Identify which cell holds the provided text, then report its [X, Y] central coordinate. 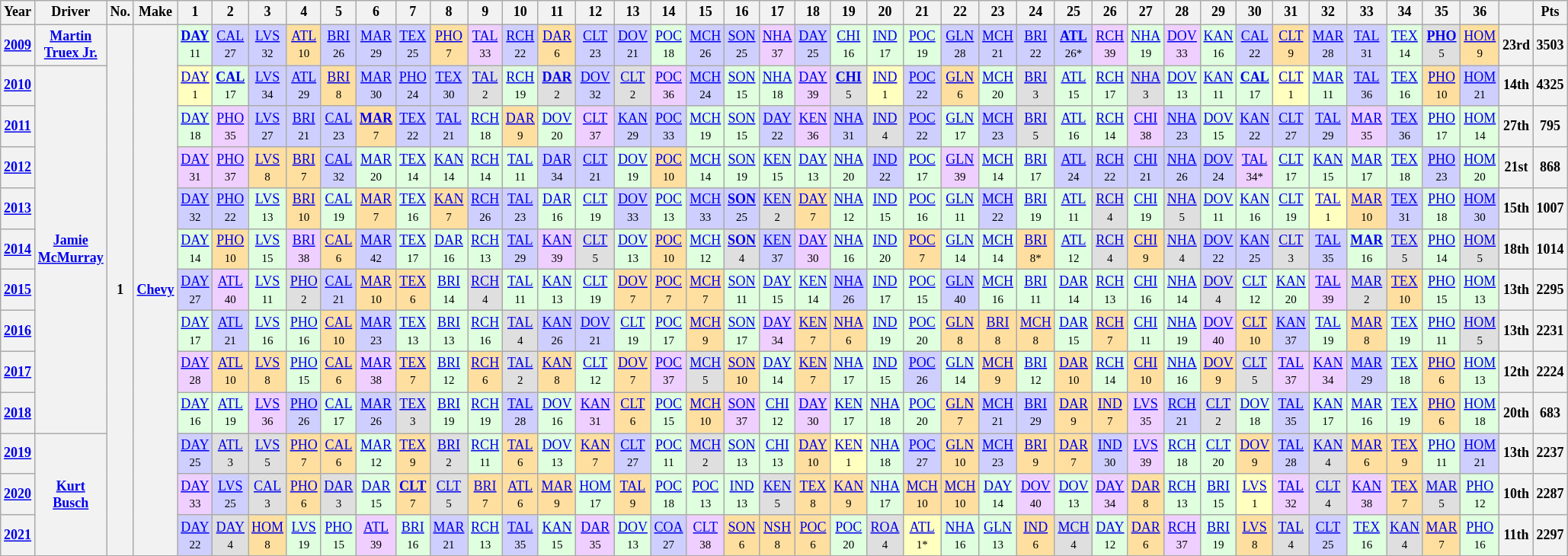
GLN8 [960, 331]
ATL1* [922, 535]
28 [1182, 12]
MAR2 [1367, 290]
1014 [1550, 249]
TEX25 [413, 45]
GLN40 [960, 290]
DAR10 [1074, 372]
NHA37 [777, 45]
ATL12 [1074, 249]
BRI26 [338, 45]
2010 [18, 86]
KAN29 [633, 126]
BRI38 [303, 249]
Make [155, 12]
CLT38 [706, 535]
MAR12 [376, 454]
TAL33 [485, 45]
2016 [18, 331]
DAY31 [195, 168]
32 [1328, 12]
ATL16 [1074, 126]
ATL19 [230, 413]
MCH7 [706, 290]
KEN14 [813, 290]
DOV19 [633, 168]
20th [1516, 413]
26 [1110, 12]
SON10 [742, 372]
KAN20 [1291, 290]
PHO14 [1442, 249]
20 [885, 12]
DAY17 [195, 331]
ATL15 [1074, 86]
PHO12 [1480, 494]
BRI11 [1035, 290]
21st [1516, 168]
TAL32 [1291, 494]
TEX10 [1405, 290]
TAL23 [520, 209]
MAR6 [1367, 454]
MAR8 [1367, 331]
KAN25 [1255, 249]
18 [813, 12]
TAL31 [1367, 45]
POC37 [669, 372]
NHA31 [849, 126]
GLN39 [960, 168]
DAY7 [813, 209]
Jamie McMurray [70, 250]
MAR9 [557, 494]
DOV32 [596, 86]
GLN28 [960, 45]
GLN6 [960, 86]
29 [1218, 12]
LVS32 [268, 45]
MCH33 [706, 209]
HOM20 [1480, 168]
CAL32 [338, 168]
MAR28 [1328, 45]
27th [1516, 126]
TEX3 [413, 413]
CAL10 [338, 331]
CHI19 [1146, 209]
BRI10 [303, 209]
BRI22 [1035, 45]
2020 [18, 494]
MAR21 [449, 535]
TAL19 [1328, 331]
SON4 [742, 249]
LVS19 [303, 535]
BRI29 [1035, 413]
4 [303, 12]
TAL21 [449, 126]
POC26 [922, 372]
KAN11 [1218, 86]
Driver [70, 12]
MCH5 [706, 372]
ATL40 [230, 290]
POC33 [669, 126]
PHO37 [230, 168]
36 [1480, 12]
CAL22 [1255, 45]
ATL3 [230, 454]
CAL19 [338, 209]
PHO35 [230, 126]
BRI3 [1035, 86]
10 [520, 12]
Martin Truex Jr. [70, 45]
DAR3 [338, 494]
7 [413, 12]
21 [922, 12]
TEX5 [1405, 249]
MCH20 [998, 86]
BRI5 [1035, 126]
POC16 [922, 209]
ATL21 [230, 331]
SON37 [742, 413]
23rd [1516, 45]
GLN17 [960, 126]
KAN8 [557, 372]
KEN17 [849, 413]
PHO18 [1442, 209]
BRI13 [449, 331]
BRI16 [413, 535]
KAN9 [849, 494]
23 [998, 12]
NHA12 [849, 209]
HOM30 [1480, 209]
KAN14 [449, 168]
DOV18 [1255, 413]
DAY18 [195, 126]
LVS11 [268, 290]
TEX30 [449, 86]
RCH6 [485, 372]
KAN39 [557, 249]
KAN26 [557, 331]
KEN1 [849, 454]
GLN11 [960, 209]
ATL11 [1074, 209]
DAR7 [1074, 454]
TEX8 [813, 494]
PHO5 [1442, 45]
TEX13 [413, 331]
DAY11 [195, 45]
PHO26 [303, 413]
MAR42 [376, 249]
HOM9 [1480, 45]
683 [1550, 413]
3503 [1550, 45]
BRI8* [1035, 249]
2019 [18, 454]
NHA20 [849, 168]
14 [669, 12]
31 [1291, 12]
2013 [18, 209]
22 [960, 12]
CHI5 [849, 86]
ATL39 [376, 535]
CHI9 [1146, 249]
ATL29 [303, 86]
17 [777, 12]
PHO22 [230, 209]
ROA4 [885, 535]
CHI13 [777, 454]
TAL36 [1367, 86]
CAL27 [230, 45]
TAL37 [1291, 372]
24 [1035, 12]
DOV22 [1218, 249]
LVS35 [1146, 413]
MAR35 [1367, 126]
MCH24 [706, 86]
35 [1442, 12]
DAY28 [195, 372]
LVS5 [268, 454]
KEN36 [813, 126]
CLT17 [1291, 168]
MCH8 [1035, 331]
TEX17 [413, 249]
MCH26 [706, 45]
TAL1 [1328, 209]
Year [18, 12]
9 [485, 12]
LVS1 [1255, 494]
LVS36 [268, 413]
BRI21 [303, 126]
TAL34* [1255, 168]
MCH19 [706, 126]
IND19 [885, 331]
Pts [1550, 12]
DAY12 [1110, 535]
POC27 [922, 454]
BRI17 [1035, 168]
13 [633, 12]
2012 [18, 168]
TEX36 [1405, 126]
30 [1255, 12]
DAY27 [195, 290]
CLT4 [1328, 494]
HOM8 [268, 535]
16 [742, 12]
LVS13 [268, 209]
BRI14 [449, 290]
DOV4 [1218, 290]
DAY1 [195, 86]
DAY13 [813, 168]
LVS34 [268, 86]
KEN37 [777, 249]
11th [1516, 535]
CLT37 [596, 126]
TAL9 [633, 494]
IND13 [742, 494]
SON13 [742, 454]
CLT6 [633, 413]
DAY32 [195, 209]
NHA3 [1146, 86]
CLT10 [1255, 331]
2231 [1550, 331]
RCH16 [485, 331]
KAN31 [596, 413]
PHO2 [303, 290]
10th [1516, 494]
2 [230, 12]
BRI9 [1035, 454]
RCH11 [485, 454]
KAN13 [557, 290]
DAY39 [813, 86]
MCH12 [706, 249]
NSH8 [777, 535]
33 [1367, 12]
DAY4 [230, 535]
GLN13 [998, 535]
BRI15 [1218, 494]
18th [1516, 249]
IND4 [885, 126]
TEX6 [413, 290]
NHA6 [849, 331]
DOV15 [1218, 126]
KAN22 [1255, 126]
NHA23 [1182, 126]
DAR2 [557, 86]
HOM17 [596, 494]
HOM14 [1480, 126]
CAL21 [338, 290]
IND7 [1110, 413]
25 [1074, 12]
1007 [1550, 209]
SON17 [742, 331]
CHI21 [1146, 168]
TEX31 [1405, 209]
MAR38 [376, 372]
2009 [18, 45]
RCH17 [1110, 86]
DAR8 [1146, 494]
CHI11 [1146, 331]
NHA14 [1182, 290]
CLT25 [1328, 535]
4325 [1550, 86]
2014 [18, 249]
795 [1550, 126]
8 [449, 12]
CHI12 [777, 413]
DAR35 [596, 535]
POC11 [669, 454]
BRI2 [449, 454]
34 [1405, 12]
12th [1516, 372]
2015 [18, 290]
CLT20 [1218, 454]
NHA4 [1182, 249]
IND22 [885, 168]
RCH26 [485, 209]
No. [120, 12]
CAL3 [268, 494]
2224 [1550, 372]
LVS16 [268, 331]
15 [706, 12]
RCH39 [1110, 45]
POC19 [922, 45]
CLT23 [596, 45]
SON19 [742, 168]
15th [1516, 209]
CLT9 [1291, 45]
6 [376, 12]
DAY10 [813, 454]
RCH7 [1110, 331]
POC6 [813, 535]
MAR23 [376, 331]
ATL6 [520, 494]
KEN15 [777, 168]
12 [596, 12]
Chevy [155, 290]
PHO23 [1442, 168]
2237 [1550, 454]
PHO17 [1442, 126]
KAN38 [1367, 494]
CAL23 [338, 126]
MAR17 [1367, 168]
TEX22 [413, 126]
2011 [18, 126]
2021 [18, 535]
SON6 [742, 535]
868 [1550, 168]
KAN37 [1291, 331]
RCH37 [1182, 535]
2018 [18, 413]
3 [268, 12]
PHO24 [413, 86]
GLN7 [960, 413]
DAY15 [777, 290]
2295 [1550, 290]
IND20 [885, 249]
ATL26* [1074, 45]
MAR26 [376, 413]
DAY33 [195, 494]
MAR30 [376, 86]
GLN10 [960, 454]
CLT21 [596, 168]
14th [1516, 86]
MCH16 [998, 290]
HOM18 [1480, 413]
DAY16 [195, 413]
TAL39 [1328, 290]
MCH2 [706, 454]
MAR5 [1442, 494]
KAN17 [1328, 413]
NHA5 [1182, 209]
LVS25 [230, 494]
LVS27 [268, 126]
LVS39 [1146, 454]
DOV20 [557, 126]
SON11 [742, 290]
IND6 [1035, 535]
DAR14 [1074, 290]
MAR11 [1328, 86]
2017 [18, 372]
CLT7 [413, 494]
MCH4 [1074, 535]
IND1 [885, 86]
KAN34 [1328, 372]
19 [849, 12]
KEN2 [777, 209]
POC36 [669, 86]
DOV11 [1218, 209]
CLT3 [1291, 249]
CLT1 [1291, 86]
5 [338, 12]
DOV16 [557, 413]
CHI38 [1146, 126]
TAL6 [520, 454]
11 [557, 12]
CHI10 [1146, 372]
COA27 [669, 535]
2297 [1550, 535]
MCH22 [998, 209]
2287 [1550, 494]
IND30 [1110, 454]
LVS15 [268, 249]
ATL24 [1074, 168]
MAR20 [376, 168]
RCH21 [1182, 413]
Kurt Busch [70, 495]
DAR34 [557, 168]
KEN5 [777, 494]
27 [1146, 12]
DOV24 [1218, 168]
